Return (x, y) of the center of cell containing provided text 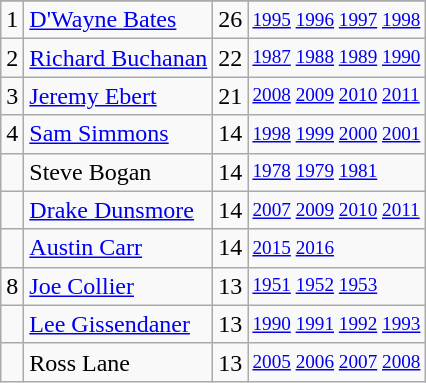
Ross Lane (118, 362)
1987 1988 1989 1990 (336, 58)
8 (12, 286)
26 (230, 20)
Austin Carr (118, 248)
1978 1979 1981 (336, 172)
Joe Collier (118, 286)
Drake Dunsmore (118, 210)
Lee Gissendaner (118, 324)
1951 1952 1953 (336, 286)
21 (230, 96)
1995 1996 1997 1998 (336, 20)
4 (12, 134)
2 (12, 58)
Richard Buchanan (118, 58)
D'Wayne Bates (118, 20)
1998 1999 2000 2001 (336, 134)
2007 2009 2010 2011 (336, 210)
1 (12, 20)
3 (12, 96)
Jeremy Ebert (118, 96)
22 (230, 58)
Steve Bogan (118, 172)
1990 1991 1992 1993 (336, 324)
Sam Simmons (118, 134)
2005 2006 2007 2008 (336, 362)
2015 2016 (336, 248)
2008 2009 2010 2011 (336, 96)
